For the text-containing cell, return its midpoint in (X, Y) coordinate format. 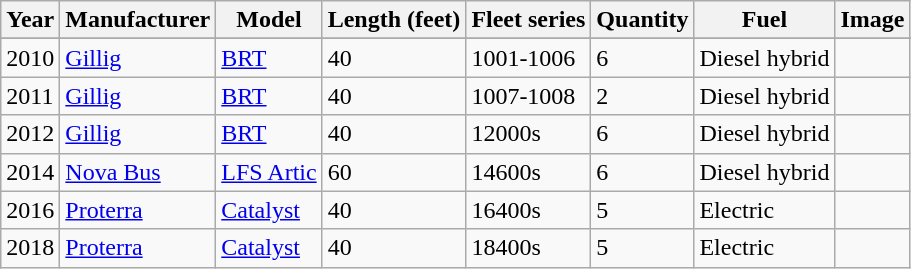
Manufacturer (138, 20)
12000s (528, 134)
Year (30, 20)
1007-1008 (528, 96)
Quantity (642, 20)
2016 (30, 210)
2018 (30, 248)
2012 (30, 134)
Model (269, 20)
Image (872, 20)
Nova Bus (138, 172)
Fuel (764, 20)
2 (642, 96)
2010 (30, 58)
60 (394, 172)
2011 (30, 96)
16400s (528, 210)
2014 (30, 172)
1001-1006 (528, 58)
Length (feet) (394, 20)
Fleet series (528, 20)
14600s (528, 172)
LFS Artic (269, 172)
18400s (528, 248)
